For the text-containing cell, return its midpoint in [X, Y] coordinate format. 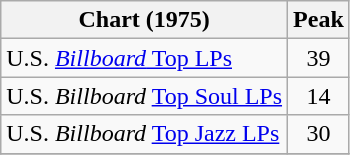
Peak [319, 20]
U.S. Billboard Top Soul LPs [144, 96]
Chart (1975) [144, 20]
39 [319, 58]
30 [319, 134]
U.S. Billboard Top LPs [144, 58]
14 [319, 96]
U.S. Billboard Top Jazz LPs [144, 134]
